Extract the [X, Y] coordinate from the center of the cell holding the provided text.  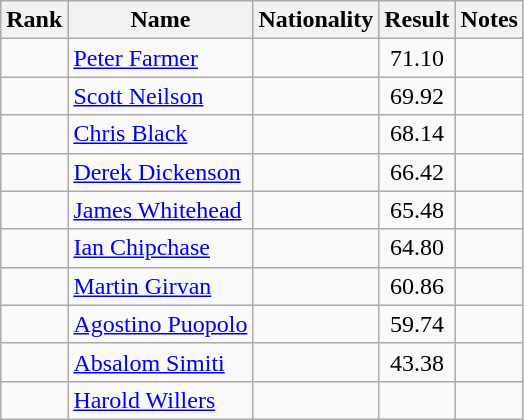
Result [417, 20]
Nationality [316, 20]
68.14 [417, 134]
Martin Girvan [160, 286]
69.92 [417, 96]
Agostino Puopolo [160, 324]
Rank [34, 20]
64.80 [417, 248]
Name [160, 20]
James Whitehead [160, 210]
59.74 [417, 324]
Ian Chipchase [160, 248]
Harold Willers [160, 400]
Absalom Simiti [160, 362]
Derek Dickenson [160, 172]
71.10 [417, 58]
Peter Farmer [160, 58]
Scott Neilson [160, 96]
Notes [489, 20]
65.48 [417, 210]
60.86 [417, 286]
66.42 [417, 172]
43.38 [417, 362]
Chris Black [160, 134]
